Scan for the cell matching the given text and deliver its [x, y] coordinate at center. 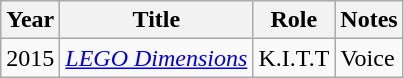
Notes [369, 20]
Role [294, 20]
K.I.T.T [294, 58]
Year [30, 20]
Voice [369, 58]
2015 [30, 58]
Title [156, 20]
LEGO Dimensions [156, 58]
